Extract the (X, Y) coordinate from the center of the cell holding the provided text.  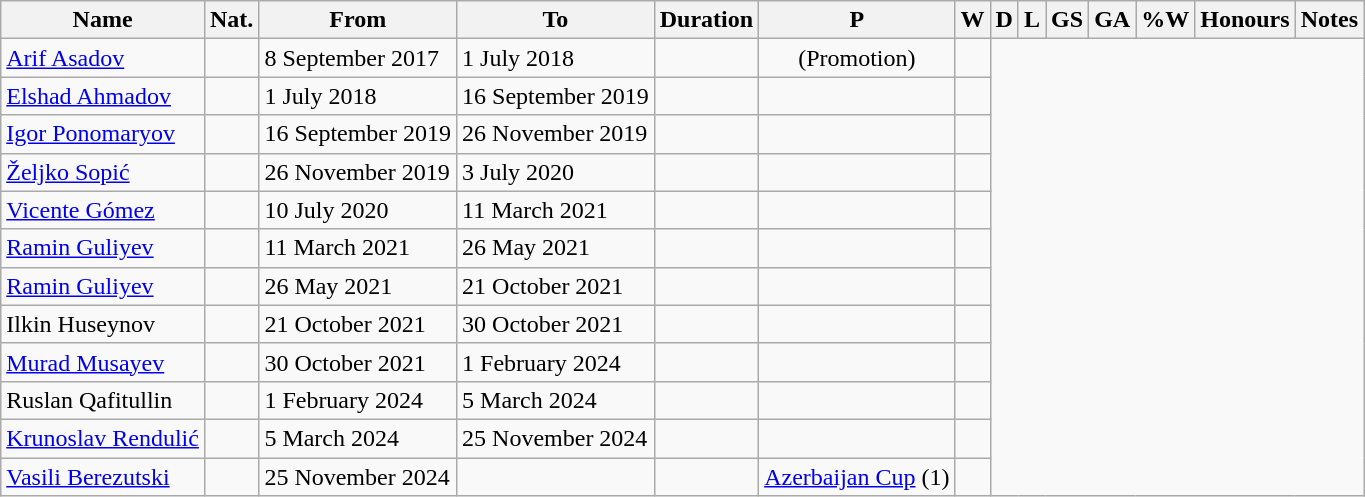
Azerbaijan Cup (1) (857, 477)
From (358, 20)
Ruslan Qafitullin (103, 400)
Name (103, 20)
GA (1112, 20)
Vicente Gómez (103, 210)
Igor Ponomaryov (103, 134)
Notes (1329, 20)
Duration (706, 20)
Nat. (231, 20)
(Promotion) (857, 58)
Krunoslav Rendulić (103, 438)
3 July 2020 (556, 172)
Elshad Ahmadov (103, 96)
%W (1166, 20)
Ilkin Huseynov (103, 324)
To (556, 20)
Honours (1245, 20)
L (1032, 20)
8 September 2017 (358, 58)
W (972, 20)
Murad Musayev (103, 362)
Željko Sopić (103, 172)
GS (1068, 20)
Arif Asadov (103, 58)
P (857, 20)
10 July 2020 (358, 210)
D (1004, 20)
Vasili Berezutski (103, 477)
